Locate the cell with the specified text and output its (X, Y) center coordinate. 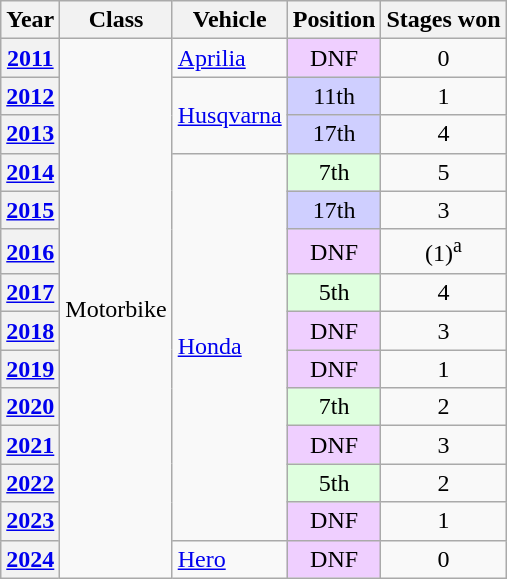
Year (30, 20)
Class (116, 20)
2019 (30, 369)
Aprilia (230, 58)
Vehicle (230, 20)
Stages won (444, 20)
2012 (30, 96)
11th (334, 96)
2016 (30, 252)
2015 (30, 210)
Honda (230, 346)
Husqvarna (230, 115)
2021 (30, 445)
5 (444, 172)
2011 (30, 58)
2023 (30, 521)
2013 (30, 134)
Motorbike (116, 308)
Hero (230, 559)
2014 (30, 172)
2018 (30, 331)
2024 (30, 559)
2017 (30, 293)
2020 (30, 407)
Position (334, 20)
2022 (30, 483)
(1)a (444, 252)
